For the text-containing cell, return its midpoint in (x, y) coordinate format. 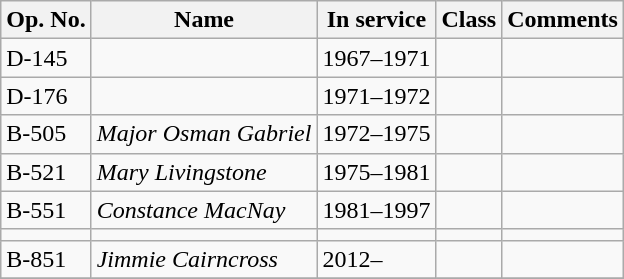
1967–1971 (376, 58)
1981–1997 (376, 210)
B-521 (46, 172)
B-551 (46, 210)
D-145 (46, 58)
Major Osman Gabriel (204, 134)
Mary Livingstone (204, 172)
Constance MacNay (204, 210)
B-851 (46, 259)
2012– (376, 259)
1972–1975 (376, 134)
In service (376, 20)
Name (204, 20)
1971–1972 (376, 96)
Op. No. (46, 20)
1975–1981 (376, 172)
B-505 (46, 134)
D-176 (46, 96)
Class (469, 20)
Comments (563, 20)
Jimmie Cairncross (204, 259)
